Return (X, Y) of the center of cell containing provided text 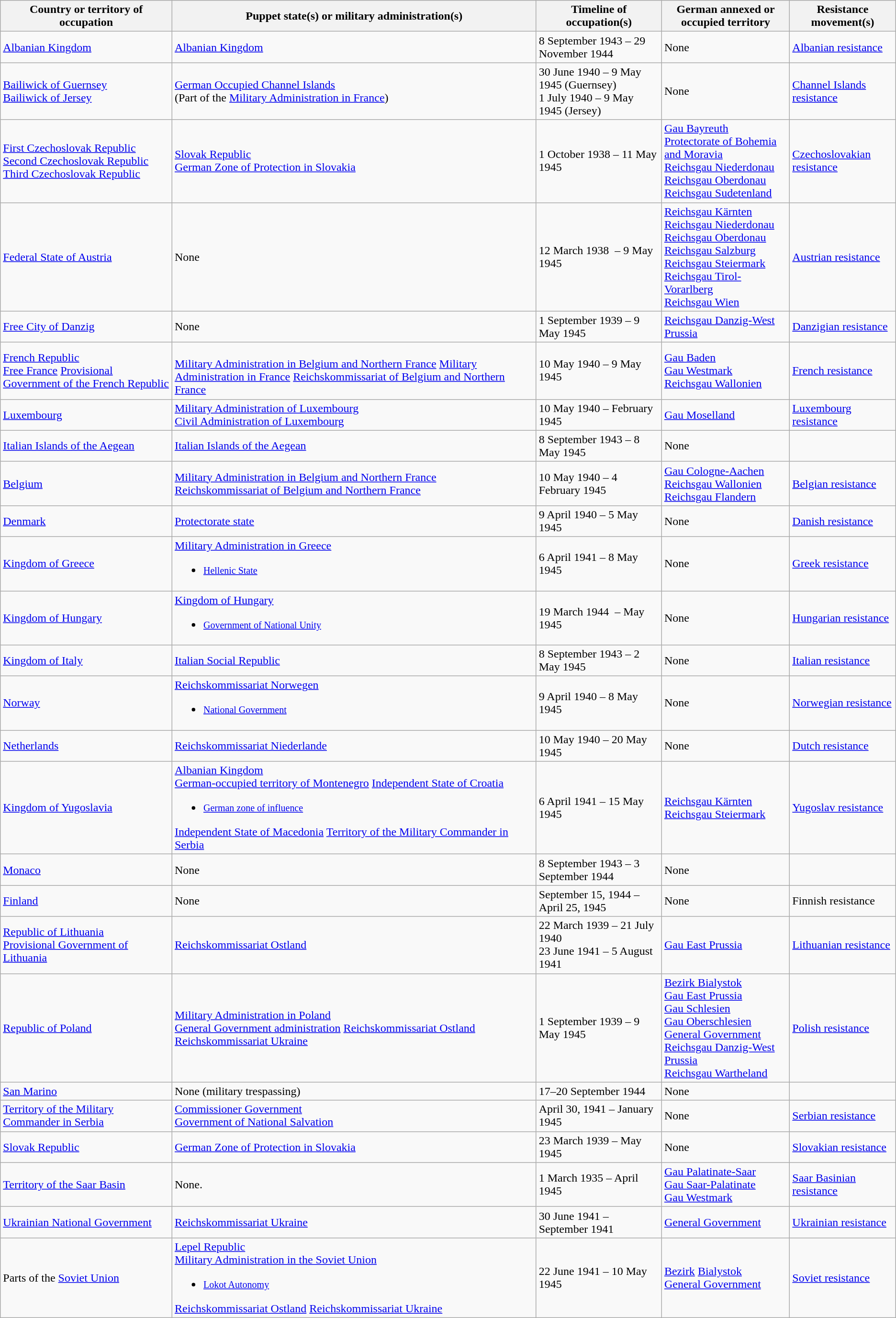
Ukrainian resistance (842, 1222)
Military Administration in Poland General Government administration Reichskommissariat Ostland Reichskommissariat Ukraine (354, 1028)
8 September 1943 – 2 May 1945 (599, 660)
Serbian resistance (842, 1116)
Free City of Danzig (86, 326)
Resistance movement(s) (842, 16)
Luxembourg resistance (842, 414)
Commissioner Government Government of National Salvation (354, 1116)
Military Administration in Belgium and Northern France Reichskommissariat of Belgium and Northern France (354, 483)
9 April 1940 – 8 May 1945 (599, 704)
Saar Basinian resistance (842, 1184)
19 March 1944 – May 1945 (599, 617)
Norway (86, 704)
Reichskommissariat Ostland (354, 945)
San Marino (86, 1091)
Belgium (86, 483)
10 May 1940 – 20 May 1945 (599, 746)
Gau Bayreuth Protectorate of Bohemia and Moravia Reichsgau Niederdonau Reichsgau Oberdonau Reichsgau Sudetenland (726, 161)
German annexed or occupied territory (726, 16)
23 March 1939 – May 1945 (599, 1147)
Gau East Prussia (726, 945)
22 March 1939 – 21 July 194023 June 1941 – 5 August 1941 (599, 945)
Kingdom of Hungary Government of National Unity (354, 617)
Territory of the Military Commander in Serbia (86, 1116)
First Czechoslovak Republic Second Czechoslovak Republic Third Czechoslovak Republic (86, 161)
8 September 1943 – 8 May 1945 (599, 446)
Protectorate state (354, 521)
Reichskommissariat Ukraine (354, 1222)
Gau Palatinate-Saar Gau Saar-Palatinate Gau Westmark (726, 1184)
Hungarian resistance (842, 617)
10 May 1940 – February 1945 (599, 414)
10 May 1940 – 9 May 1945 (599, 370)
September 15, 1944 – April 25, 1945 (599, 901)
1 October 1938 – 11 May 1945 (599, 161)
Lepel Republic Military Administration in the Soviet Union Lokot Autonomy Reichskommissariat Ostland Reichskommissariat Ukraine (354, 1278)
April 30, 1941 – January 1945 (599, 1116)
Reichsgau Kärnten Reichsgau Niederdonau Reichsgau Oberdonau Reichsgau Salzburg Reichsgau Steiermark Reichsgau Tirol-Vorarlberg Reichsgau Wien (726, 257)
Country or territory of occupation (86, 16)
Parts of the Soviet Union (86, 1278)
12 March 1938 – 9 May 1945 (599, 257)
6 April 1941 – 8 May 1945 (599, 564)
Military Administration in Greece Hellenic State (354, 564)
Reichsgau Kärnten Reichsgau Steiermark (726, 808)
Albanian resistance (842, 47)
Reichskommissariat Niederlande (354, 746)
Danish resistance (842, 521)
30 June 1941 – September 1941 (599, 1222)
Federal State of Austria (86, 257)
French resistance (842, 370)
General Government (726, 1222)
8 September 1943 – 3 September 1944 (599, 870)
10 May 1940 – 4 February 1945 (599, 483)
None. (354, 1184)
Territory of the Saar Basin (86, 1184)
Netherlands (86, 746)
Yugoslav resistance (842, 808)
French Republic Free France Provisional Government of the French Republic (86, 370)
Lithuanian resistance (842, 945)
Finnish resistance (842, 901)
Czechoslovakian resistance (842, 161)
German Zone of Protection in Slovakia (354, 1147)
30 June 1940 – 9 May 1945 (Guernsey)1 July 1940 – 9 May 1945 (Jersey) (599, 91)
None (military trespassing) (354, 1091)
Italian resistance (842, 660)
Dutch resistance (842, 746)
Gau Cologne-Aachen Reichsgau Wallonien Reichsgau Flandern (726, 483)
17–20 September 1944 (599, 1091)
Kingdom of Italy (86, 660)
Puppet state(s) or military administration(s) (354, 16)
Monaco (86, 870)
Bailiwick of Guernsey Bailiwick of Jersey (86, 91)
Danzigian resistance (842, 326)
Polish resistance (842, 1028)
Italian Social Republic (354, 660)
Gau Baden Gau Westmark Reichsgau Wallonien (726, 370)
Slovakian resistance (842, 1147)
Belgian resistance (842, 483)
German Occupied Channel Islands(Part of the Military Administration in France) (354, 91)
Slovak Republic German Zone of Protection in Slovakia (354, 161)
Bezirk Bialystok General Government (726, 1278)
Austrian resistance (842, 257)
Republic of Poland (86, 1028)
Slovak Republic (86, 1147)
Kingdom of Yugoslavia (86, 808)
Kingdom of Greece (86, 564)
Denmark (86, 521)
Ukrainian National Government (86, 1222)
22 June 1941 – 10 May 1945 (599, 1278)
Luxembourg (86, 414)
Gau Moselland (726, 414)
Bezirk Bialystok Gau East Prussia Gau Schlesien Gau Oberschlesien General Government Reichsgau Danzig-West Prussia Reichsgau Wartheland (726, 1028)
Reichskommissariat Norwegen National Government (354, 704)
Channel Islands resistance (842, 91)
9 April 1940 – 5 May 1945 (599, 521)
8 September 1943 – 29 November 1944 (599, 47)
Greek resistance (842, 564)
Kingdom of Hungary (86, 617)
Military Administration in Belgium and Northern France Military Administration in France Reichskommissariat of Belgium and Northern France (354, 370)
Republic of LithuaniaProvisional Government of Lithuania (86, 945)
Military Administration of Luxembourg Civil Administration of Luxembourg (354, 414)
Reichsgau Danzig-West Prussia (726, 326)
Soviet resistance (842, 1278)
Timeline of occupation(s) (599, 16)
6 April 1941 – 15 May 1945 (599, 808)
Norwegian resistance (842, 704)
1 March 1935 – April 1945 (599, 1184)
Finland (86, 901)
